Capture the cell that displays the provided text and extract its (X, Y) central coordinate. 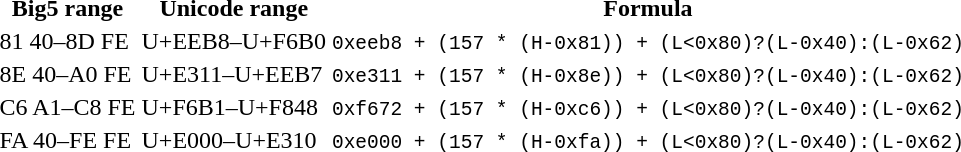
U+EEB8–U+F6B0 (234, 41)
U+E311–U+EEB7 (234, 74)
U+F6B1–U+F848 (234, 107)
